Pinpoint the cell where the given text exists, returning its [x, y] midpoint coordinate. 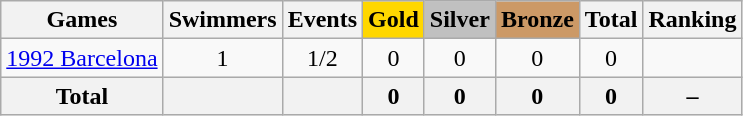
– [692, 96]
1 [222, 58]
Bronze [537, 20]
Swimmers [222, 20]
Gold [394, 20]
Games [82, 20]
Events [322, 20]
1/2 [322, 58]
1992 Barcelona [82, 58]
Ranking [692, 20]
Silver [460, 20]
